Determine the (x, y) coordinate at the center of the cell enclosing the given text.  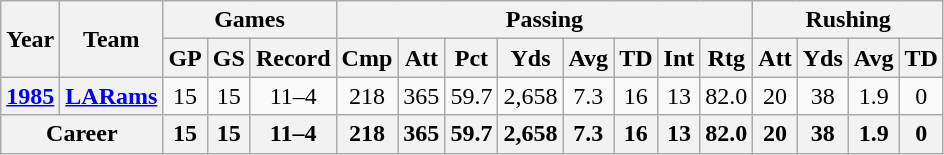
Passing (544, 20)
Int (679, 58)
Rushing (848, 20)
1985 (30, 96)
Rtg (726, 58)
Team (112, 39)
Record (293, 58)
Pct (472, 58)
Cmp (367, 58)
GS (228, 58)
Career (82, 134)
Year (30, 39)
Games (250, 20)
GP (185, 58)
LARams (112, 96)
